Scan for the cell matching the given text and deliver its (X, Y) coordinate at center. 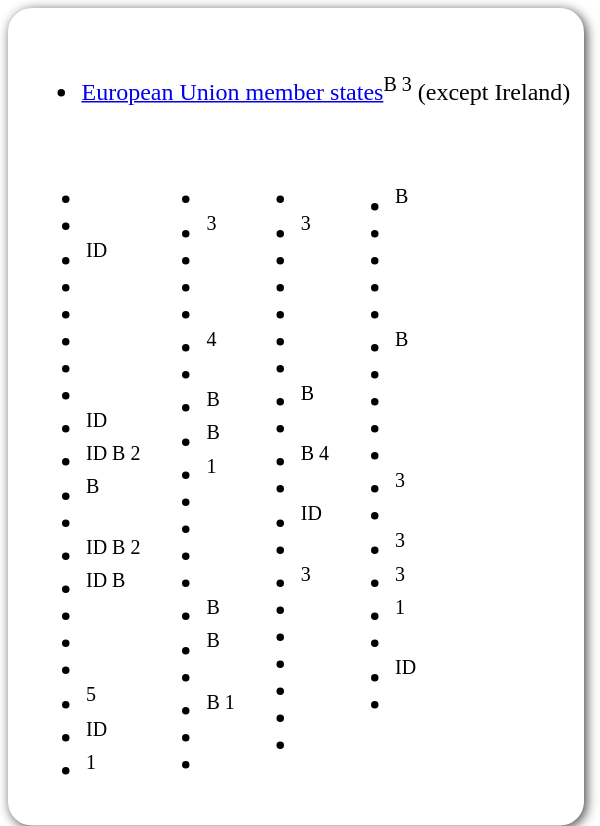
IDIDID B 2BID B 2ID B5ID1 (82, 471)
34BB1BBB 1 (190, 471)
3BB 4ID3 (284, 471)
European Union member statesB 3 (except Ireland) IDIDID B 2BID B 2ID B5ID1 34BB1BBB 1 3BB 4ID3 BB3331ID (296, 417)
BB3331ID (376, 471)
